Locate the cell with the specified text and output its (X, Y) center coordinate. 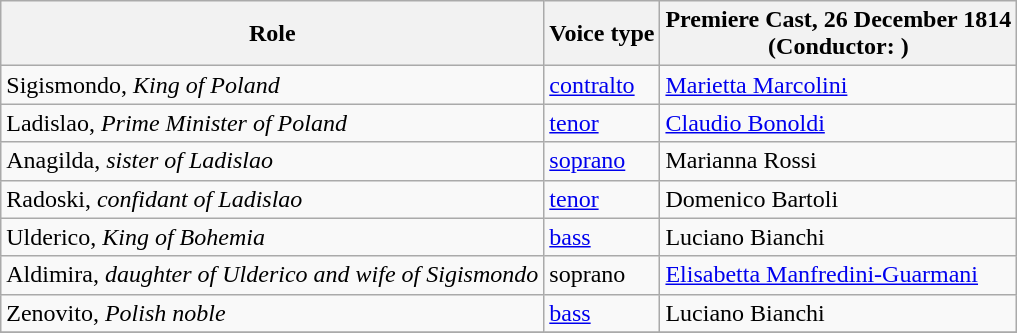
Role (272, 34)
Voice type (602, 34)
Marietta Marcolini (838, 85)
Anagilda, sister of Ladislao (272, 161)
Radoski, confidant of Ladislao (272, 199)
Claudio Bonoldi (838, 123)
Domenico Bartoli (838, 199)
Ulderico, King of Bohemia (272, 237)
Zenovito, Polish noble (272, 313)
Ladislao, Prime Minister of Poland (272, 123)
Aldimira, daughter of Ulderico and wife of Sigismondo (272, 275)
Marianna Rossi (838, 161)
contralto (602, 85)
Sigismondo, King of Poland (272, 85)
Premiere Cast, 26 December 1814(Conductor: ) (838, 34)
Elisabetta Manfredini-Guarmani (838, 275)
